Find where the given text appears and provide that cell's center as [X, Y] coordinate. 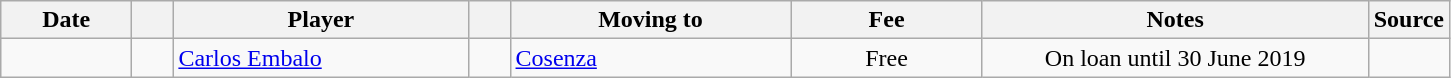
Notes [1175, 20]
Date [66, 20]
Free [886, 58]
Fee [886, 20]
Carlos Embalo [321, 58]
Moving to [650, 20]
Player [321, 20]
On loan until 30 June 2019 [1175, 58]
Source [1408, 20]
Cosenza [650, 58]
